Identify which cell holds the provided text, then report its (X, Y) central coordinate. 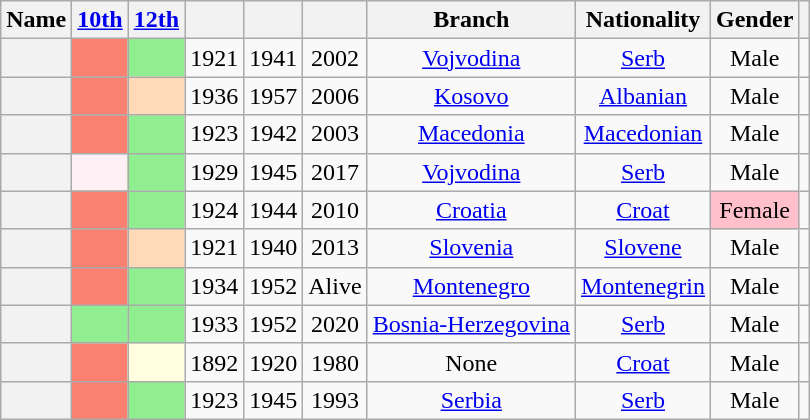
2006 (335, 96)
1941 (274, 58)
Montenegro (471, 286)
2002 (335, 58)
Slovenia (471, 248)
Croatia (471, 210)
Female (755, 210)
Bosnia-Herzegovina (471, 324)
2017 (335, 172)
1934 (214, 286)
Branch (471, 20)
1920 (274, 362)
1940 (274, 248)
Alive (335, 286)
Name (36, 20)
Macedonia (471, 134)
1929 (214, 172)
1957 (274, 96)
Macedonian (642, 134)
Serbia (471, 400)
10th (100, 20)
2013 (335, 248)
2010 (335, 210)
1933 (214, 324)
Albanian (642, 96)
Montenegrin (642, 286)
1924 (214, 210)
1993 (335, 400)
Nationality (642, 20)
Slovene (642, 248)
1892 (214, 362)
12th (156, 20)
1936 (214, 96)
1980 (335, 362)
Gender (755, 20)
2020 (335, 324)
None (471, 362)
Kosovo (471, 96)
1944 (274, 210)
1942 (274, 134)
2003 (335, 134)
